Scan for the cell matching the given text and deliver its (X, Y) coordinate at center. 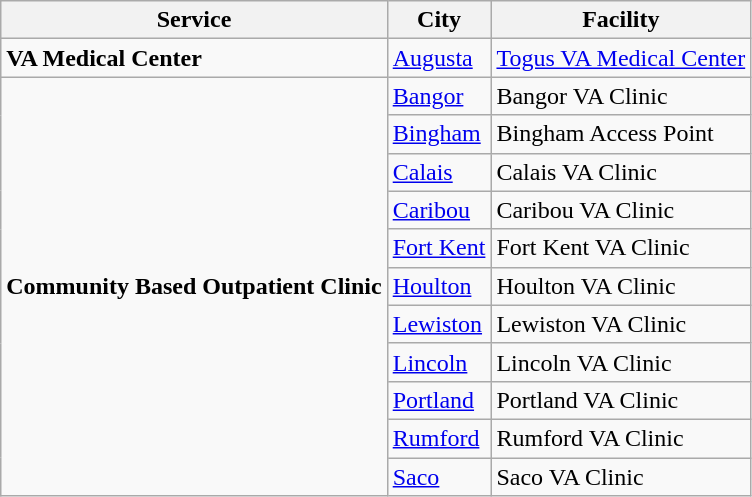
Caribou VA Clinic (621, 210)
Lewiston VA Clinic (621, 324)
City (439, 20)
Togus VA Medical Center (621, 58)
Community Based Outpatient Clinic (194, 286)
Calais VA Clinic (621, 172)
Rumford VA Clinic (621, 438)
Houlton (439, 286)
Saco (439, 477)
Lewiston (439, 324)
VA Medical Center (194, 58)
Saco VA Clinic (621, 477)
Portland (439, 400)
Facility (621, 20)
Fort Kent VA Clinic (621, 248)
Bangor VA Clinic (621, 96)
Calais (439, 172)
Houlton VA Clinic (621, 286)
Service (194, 20)
Bingham (439, 134)
Fort Kent (439, 248)
Augusta (439, 58)
Caribou (439, 210)
Portland VA Clinic (621, 400)
Bingham Access Point (621, 134)
Lincoln VA Clinic (621, 362)
Lincoln (439, 362)
Rumford (439, 438)
Bangor (439, 96)
